From the cell containing the given text, extract its center point as (X, Y) coordinate. 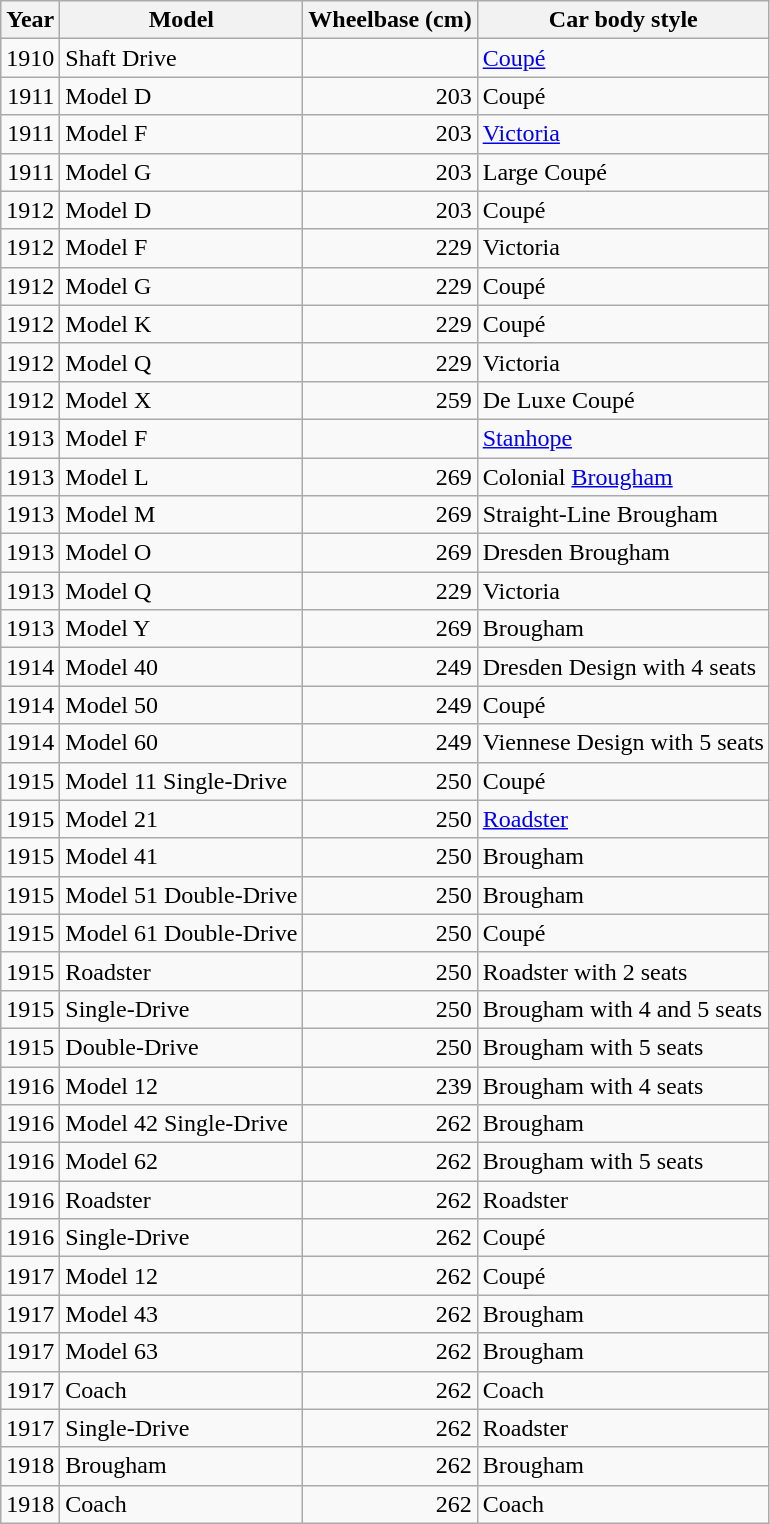
Model 63 (182, 1352)
De Luxe Coupé (623, 400)
239 (390, 1085)
Model M (182, 515)
Wheelbase (cm) (390, 20)
Model 61 Double-Drive (182, 933)
Model X (182, 400)
Model 62 (182, 1162)
Stanhope (623, 438)
Model L (182, 477)
Dresden Brougham (623, 553)
1910 (30, 58)
Model 11 Single-Drive (182, 781)
Model (182, 20)
Model 40 (182, 667)
Model 50 (182, 705)
Model 43 (182, 1314)
Year (30, 20)
Dresden Design with 4 seats (623, 667)
Model 60 (182, 743)
Double-Drive (182, 1047)
Model K (182, 324)
Straight-Line Brougham (623, 515)
Model 21 (182, 819)
Model 41 (182, 857)
Shaft Drive (182, 58)
Model Y (182, 629)
Brougham with 4 seats (623, 1085)
Colonial Brougham (623, 477)
Model 51 Double-Drive (182, 895)
Roadster with 2 seats (623, 971)
Brougham with 4 and 5 seats (623, 1009)
Model O (182, 553)
Large Coupé (623, 172)
Viennese Design with 5 seats (623, 743)
259 (390, 400)
Car body style (623, 20)
Model 42 Single-Drive (182, 1124)
